Determine the (x, y) coordinate at the center of the cell enclosing the given text.  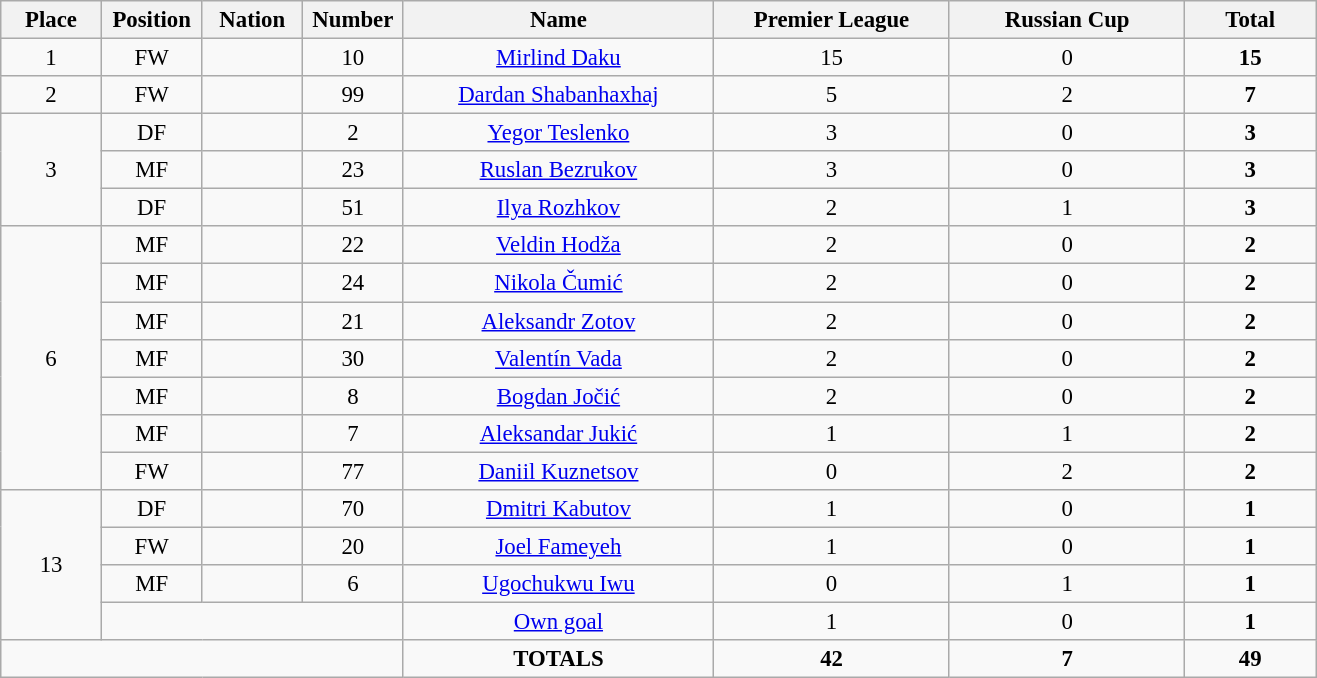
Number (354, 20)
Ruslan Bezrukov (558, 170)
20 (354, 546)
TOTALS (558, 659)
Premier League (832, 20)
Mirlind Daku (558, 58)
70 (354, 509)
Own goal (558, 621)
49 (1250, 659)
Bogdan Jočić (558, 396)
Aleksandr Zotov (558, 321)
42 (832, 659)
Dardan Shabanhaxhaj (558, 95)
8 (354, 396)
Ilya Rozhkov (558, 208)
77 (354, 471)
51 (354, 208)
Place (52, 20)
5 (832, 95)
30 (354, 358)
Ugochukwu Iwu (558, 584)
10 (354, 58)
Yegor Teslenko (558, 133)
Veldin Hodža (558, 245)
Nation (252, 20)
21 (354, 321)
Daniil Kuznetsov (558, 471)
Total (1250, 20)
Position (152, 20)
Russian Cup (1067, 20)
Aleksandar Jukić (558, 433)
24 (354, 283)
Name (558, 20)
13 (52, 565)
23 (354, 170)
Joel Fameyeh (558, 546)
22 (354, 245)
Nikola Čumić (558, 283)
Valentín Vada (558, 358)
Dmitri Kabutov (558, 509)
99 (354, 95)
